Detect which cell encompasses the target text, then output its [X, Y] center coordinate. 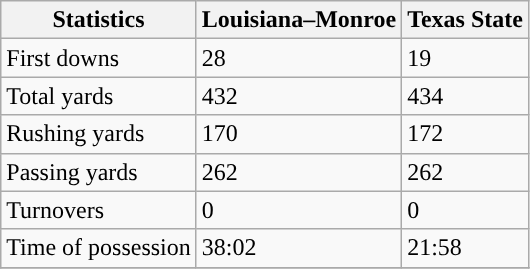
434 [466, 96]
Time of possession [99, 248]
Turnovers [99, 210]
Passing yards [99, 172]
Total yards [99, 96]
Rushing yards [99, 134]
170 [298, 134]
First downs [99, 58]
21:58 [466, 248]
432 [298, 96]
Louisiana–Monroe [298, 20]
Statistics [99, 20]
Texas State [466, 20]
28 [298, 58]
38:02 [298, 248]
172 [466, 134]
19 [466, 58]
